From the cell containing the given text, extract its center point as [x, y] coordinate. 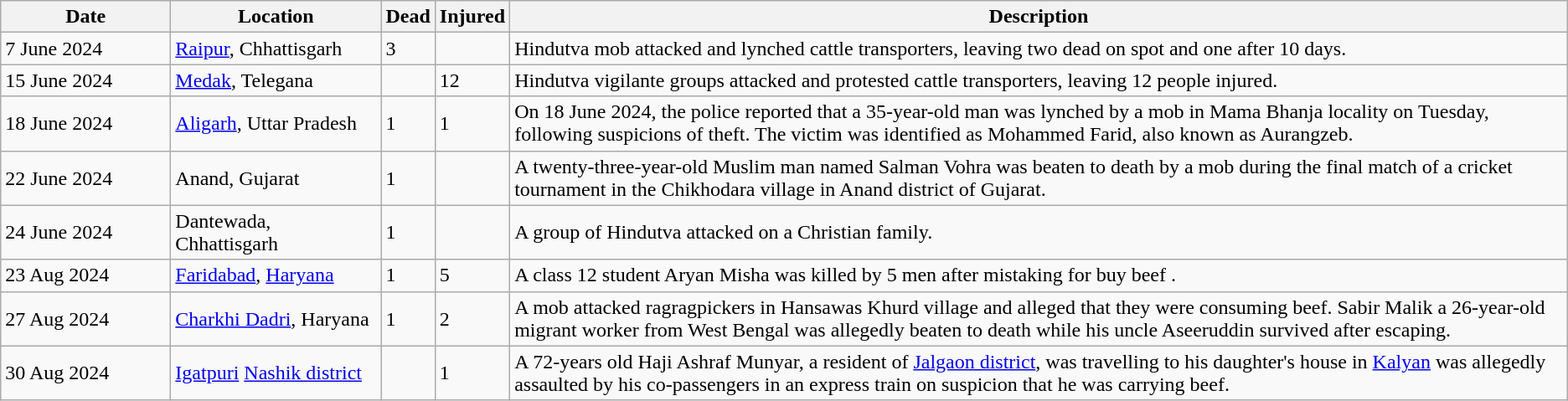
12 [472, 80]
Igatpuri Nashik district [276, 373]
23 Aug 2024 [85, 275]
15 June 2024 [85, 80]
Charkhi Dadri, Haryana [276, 318]
30 Aug 2024 [85, 373]
Date [85, 17]
Aligarh, Uttar Pradesh [276, 124]
24 June 2024 [85, 233]
Medak, Telegana [276, 80]
18 June 2024 [85, 124]
Dantewada, Chhattisgarh [276, 233]
Hindutva mob attacked and lynched cattle transporters, leaving two dead on spot and one after 10 days. [1039, 49]
Hindutva vigilante groups attacked and protested cattle transporters, leaving 12 people injured. [1039, 80]
Location [276, 17]
A class 12 student Aryan Misha was killed by 5 men after mistaking for buy beef . [1039, 275]
Raipur, Chhattisgarh [276, 49]
7 June 2024 [85, 49]
22 June 2024 [85, 177]
Dead [408, 17]
27 Aug 2024 [85, 318]
A group of Hindutva attacked on a Christian family. [1039, 233]
5 [472, 275]
3 [408, 49]
Injured [472, 17]
2 [472, 318]
Anand, Gujarat [276, 177]
Faridabad, Haryana [276, 275]
Description [1039, 17]
